Pinpoint the cell where the given text exists, returning its [x, y] midpoint coordinate. 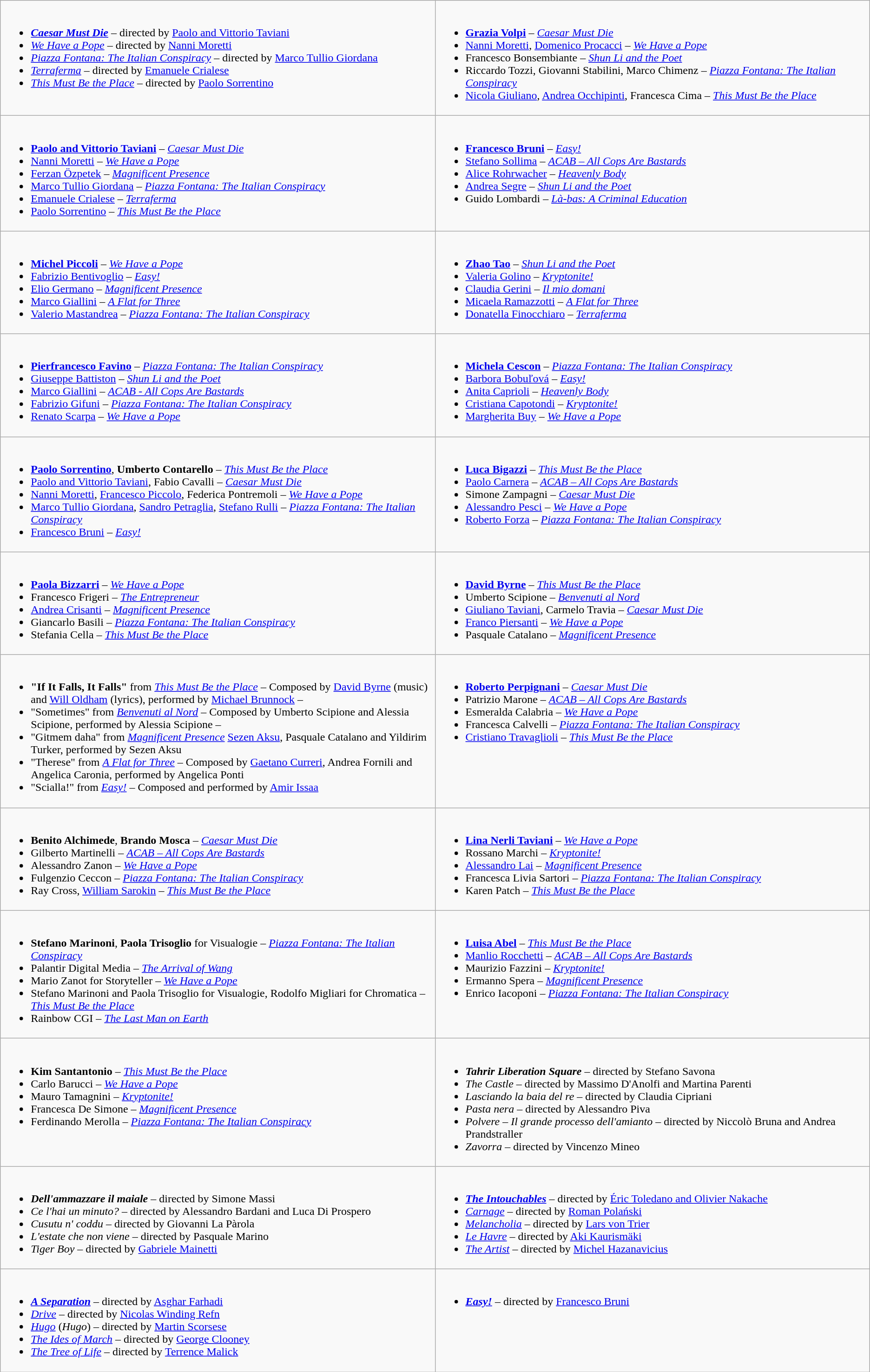
Easy! – directed by Francesco Bruni [652, 1320]
